For the text-containing cell, return its midpoint in (X, Y) coordinate format. 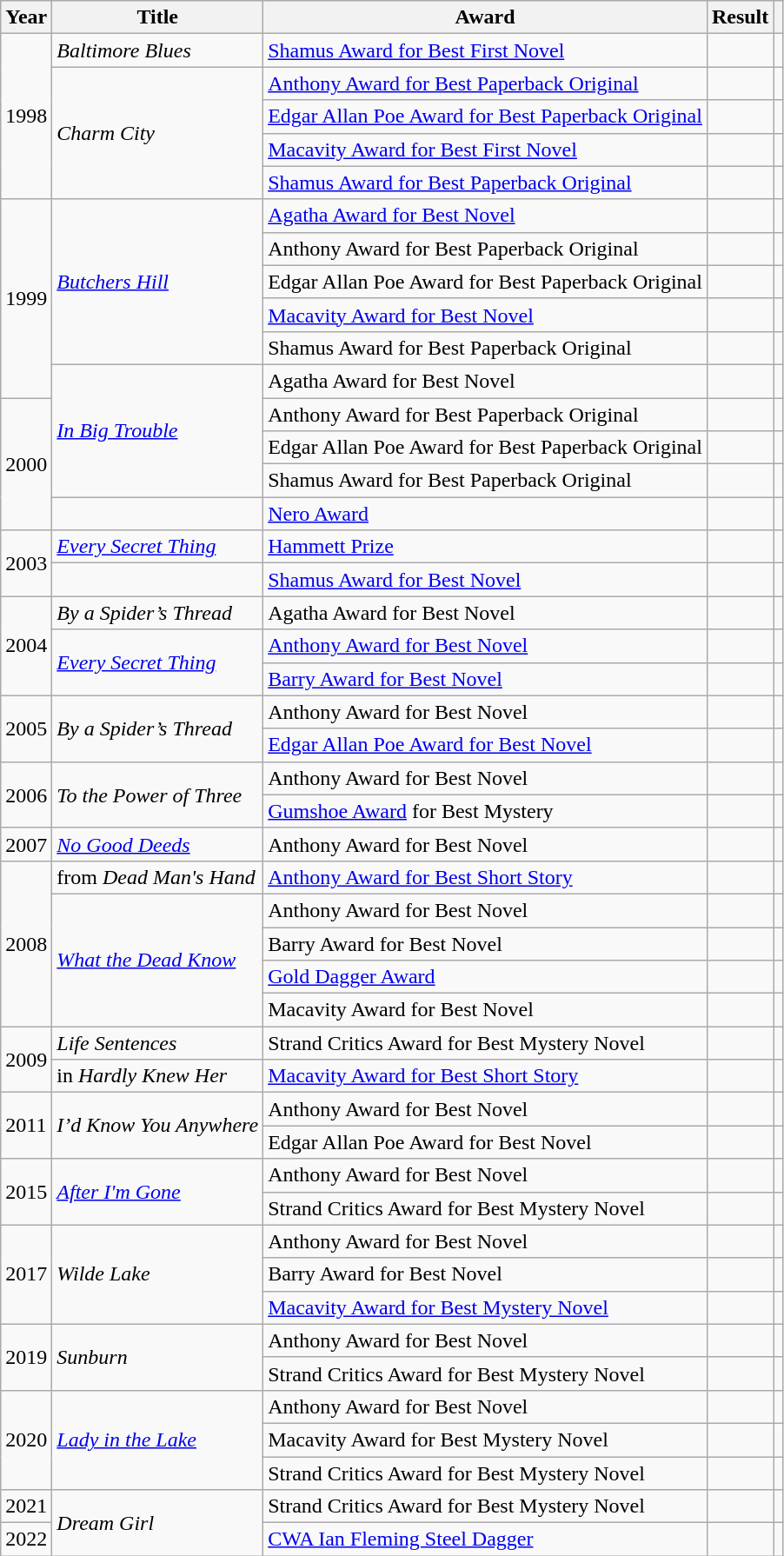
Macavity Award for Best Short Story (485, 1076)
Wilde Lake (158, 1274)
Shamus Award for Best Novel (485, 580)
2020 (26, 1440)
1999 (26, 298)
Dream Girl (158, 1523)
2007 (26, 844)
No Good Deeds (158, 844)
Sunburn (158, 1357)
Year (26, 17)
Lady in the Lake (158, 1440)
2008 (26, 943)
Baltimore Blues (158, 50)
2011 (26, 1126)
Butchers Hill (158, 282)
2017 (26, 1274)
What the Dead Know (158, 960)
Gumshoe Award for Best Mystery (485, 811)
CWA Ian Fleming Steel Dagger (485, 1539)
2006 (26, 795)
In Big Trouble (158, 430)
2004 (26, 646)
Nero Award (485, 514)
Charm City (158, 133)
Life Sentences (158, 1043)
Award (485, 17)
1998 (26, 116)
Anthony Award for Best Short Story (485, 877)
Title (158, 17)
Macavity Award for Best First Novel (485, 150)
Shamus Award for Best First Novel (485, 50)
2009 (26, 1060)
2022 (26, 1539)
2021 (26, 1506)
2005 (26, 728)
in Hardly Knew Her (158, 1076)
from Dead Man's Hand (158, 877)
To the Power of Three (158, 795)
2015 (26, 1192)
I’d Know You Anywhere (158, 1126)
Gold Dagger Award (485, 977)
2019 (26, 1357)
After I'm Gone (158, 1192)
Result (740, 17)
2003 (26, 563)
Hammett Prize (485, 547)
2000 (26, 464)
